Provide the (X, Y) coordinate of the cell's center where the given text is located.  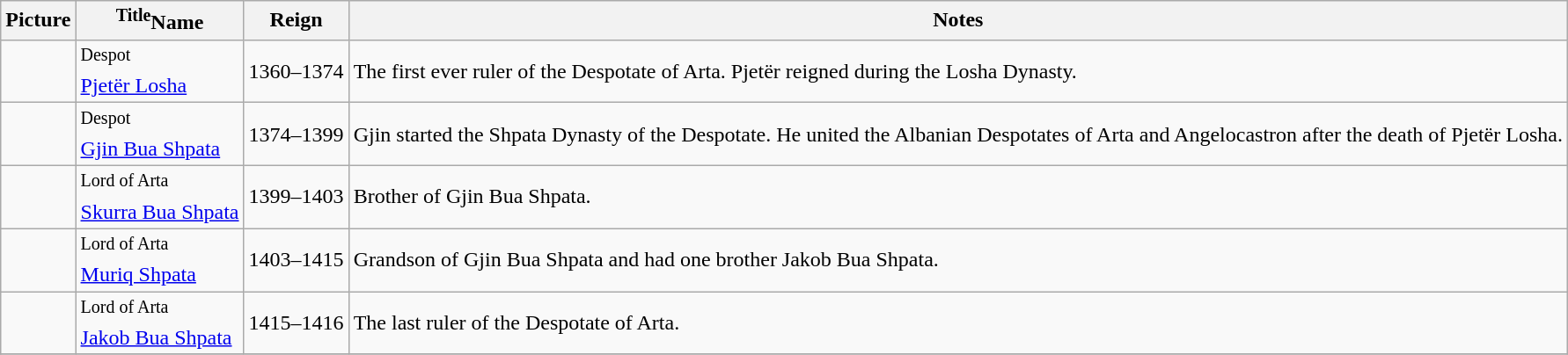
The last ruler of the Despotate of Arta. (957, 323)
Notes (957, 21)
DespotGjin Bua Shpata (160, 134)
Picture (39, 21)
Lord of ArtaJakob Bua Shpata (160, 323)
Brother of Gjin Bua Shpata. (957, 197)
Gjin started the Shpata Dynasty of the Despotate. He united the Albanian Despotates of Arta and Angelocastron after the death of Pjetër Losha. (957, 134)
1360–1374 (296, 71)
Grandson of Gjin Bua Shpata and had one brother Jakob Bua Shpata. (957, 260)
Lord of ArtaSkurra Bua Shpata (160, 197)
1403–1415 (296, 260)
DespotPjetër Losha (160, 71)
1374–1399 (296, 134)
Reign (296, 21)
1415–1416 (296, 323)
The first ever ruler of the Despotate of Arta. Pjetër reigned during the Losha Dynasty. (957, 71)
Lord of ArtaMuriq Shpata (160, 260)
1399–1403 (296, 197)
TitleName (160, 21)
